For the text-containing cell, return its midpoint in [x, y] coordinate format. 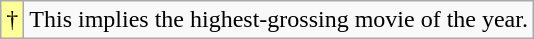
† [12, 20]
This implies the highest-grossing movie of the year. [279, 20]
